Return the [x, y] coordinate for the center point of the cell that contains the specified text.  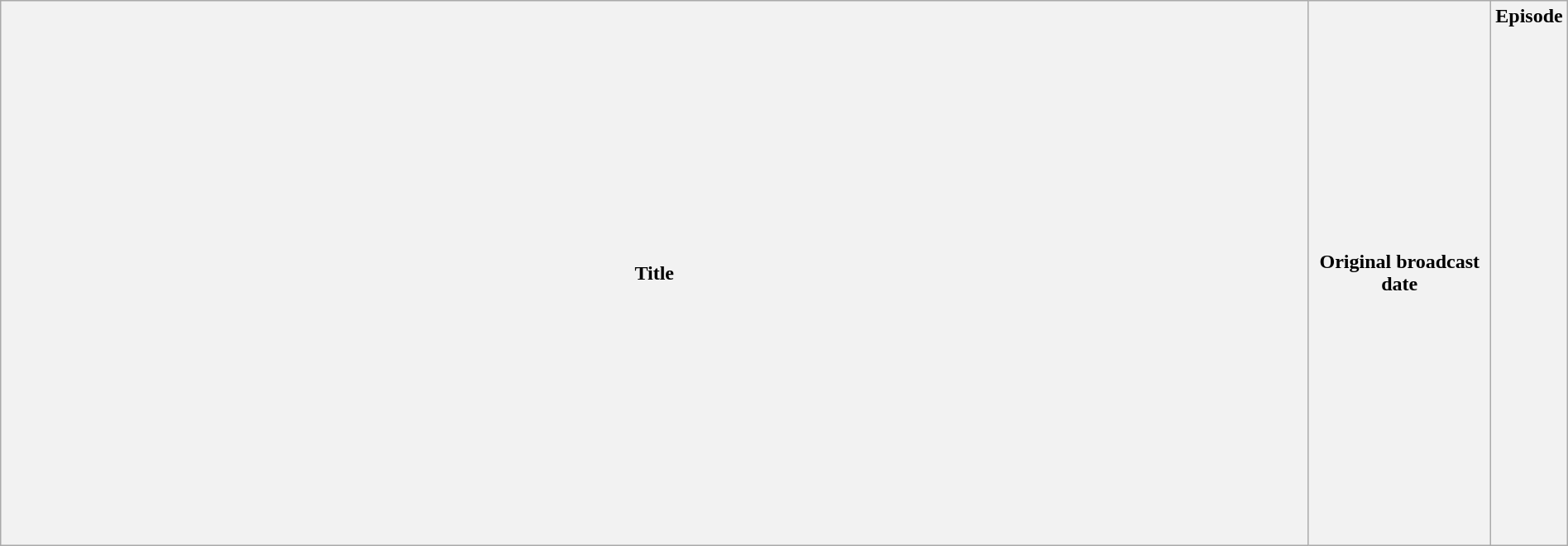
Original broadcast date [1399, 273]
Episode [1529, 273]
Title [655, 273]
